From the cell containing the given text, extract its center point as [x, y] coordinate. 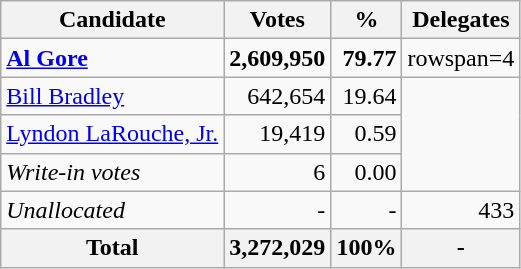
79.77 [366, 58]
Candidate [112, 20]
Al Gore [112, 58]
Total [112, 248]
Votes [278, 20]
0.00 [366, 172]
433 [461, 210]
Unallocated [112, 210]
Lyndon LaRouche, Jr. [112, 134]
642,654 [278, 96]
% [366, 20]
19,419 [278, 134]
Bill Bradley [112, 96]
6 [278, 172]
Write-in votes [112, 172]
0.59 [366, 134]
100% [366, 248]
rowspan=4 [461, 58]
2,609,950 [278, 58]
3,272,029 [278, 248]
Delegates [461, 20]
19.64 [366, 96]
